Capture the cell that displays the provided text and extract its (x, y) central coordinate. 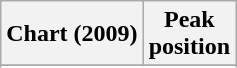
Peakposition (189, 34)
Chart (2009) (72, 34)
